Output the (X, Y) coordinate of the center of the cell containing the given text.  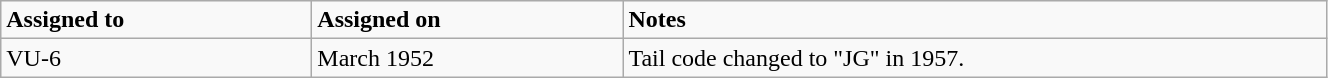
Assigned to (156, 20)
Tail code changed to "JG" in 1957. (975, 58)
Notes (975, 20)
VU-6 (156, 58)
Assigned on (468, 20)
March 1952 (468, 58)
